Detect which cell encompasses the target text, then output its [X, Y] center coordinate. 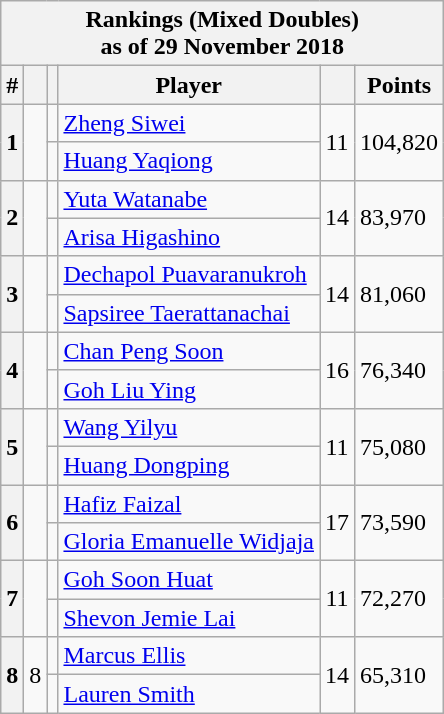
76,340 [400, 370]
Rankings (Mixed Doubles)as of 29 November 2018 [222, 34]
3 [12, 294]
2 [12, 218]
Gloria Emanuelle Widjaja [189, 542]
65,310 [400, 675]
Shevon Jemie Lai [189, 618]
Goh Soon Huat [189, 580]
Player [189, 85]
Sapsiree Taerattanachai [189, 313]
Zheng Siwei [189, 123]
Arisa Higashino [189, 237]
Goh Liu Ying [189, 389]
7 [12, 599]
Chan Peng Soon [189, 351]
Marcus Ellis [189, 656]
4 [12, 370]
73,590 [400, 522]
Wang Yilyu [189, 427]
Dechapol Puavaranukroh [189, 275]
1 [12, 142]
72,270 [400, 599]
Hafiz Faizal [189, 503]
6 [12, 522]
104,820 [400, 142]
17 [338, 522]
5 [12, 446]
Lauren Smith [189, 694]
# [12, 85]
Huang Dongping [189, 465]
Points [400, 85]
75,080 [400, 446]
83,970 [400, 218]
Yuta Watanabe [189, 199]
16 [338, 370]
81,060 [400, 294]
Huang Yaqiong [189, 161]
